Detect which cell encompasses the target text, then output its [X, Y] center coordinate. 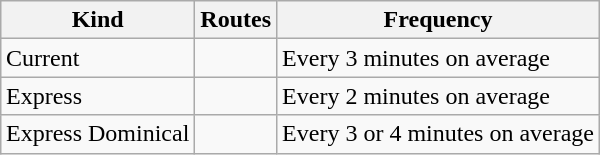
Current [97, 58]
Express [97, 96]
Every 3 or 4 minutes on average [438, 134]
Kind [97, 20]
Every 3 minutes on average [438, 58]
Express Dominical [97, 134]
Every 2 minutes on average [438, 96]
Frequency [438, 20]
Routes [236, 20]
